Scan for the cell matching the given text and deliver its [x, y] coordinate at center. 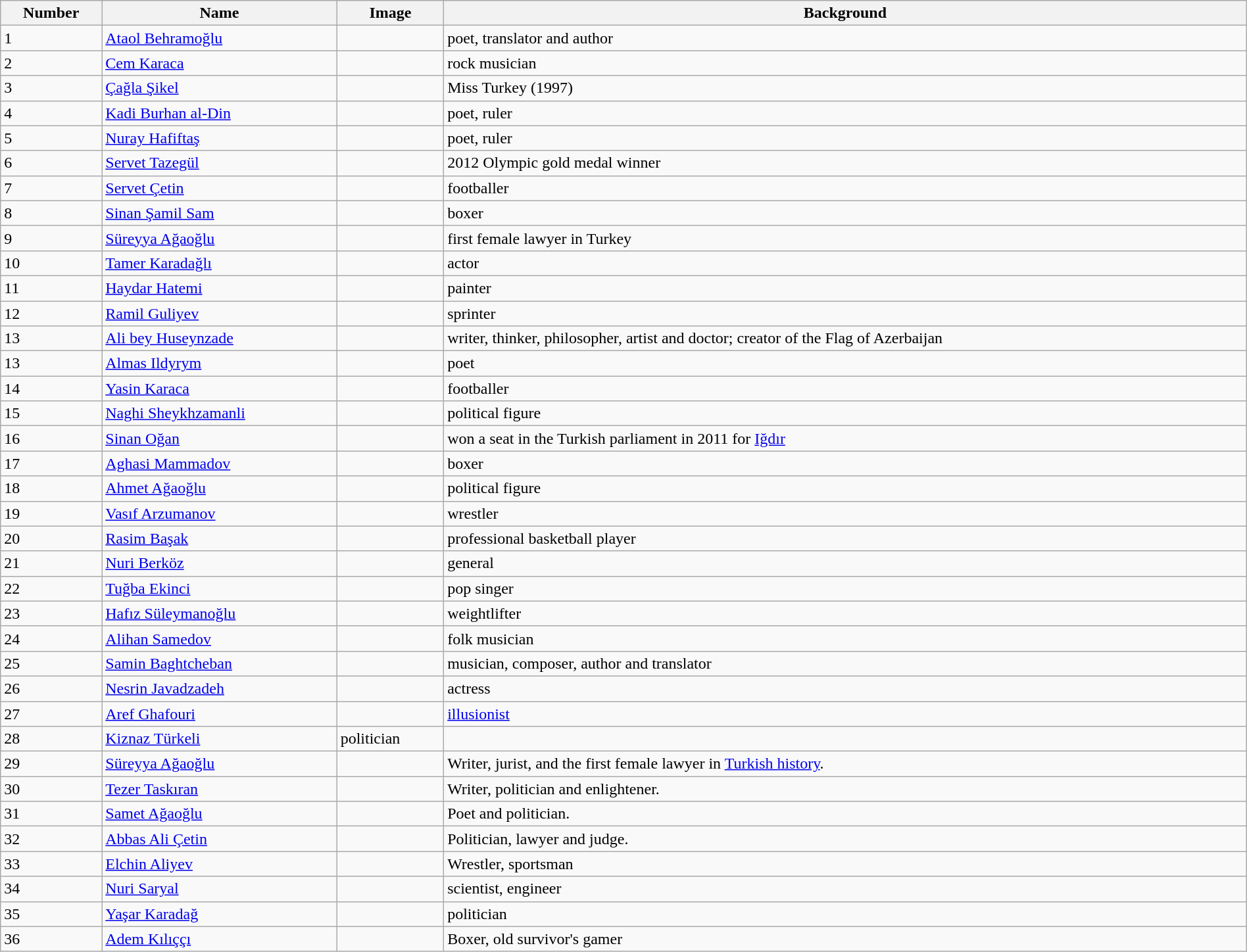
14 [51, 389]
9 [51, 238]
first female lawyer in Turkey [846, 238]
Adem Kılıççı [220, 939]
painter [846, 288]
17 [51, 464]
scientist, engineer [846, 889]
weightlifter [846, 613]
Alihan Samedov [220, 638]
Nuray Hafiftaş [220, 138]
25 [51, 663]
Nuri Berköz [220, 563]
Politician, lawyer and judge. [846, 839]
2012 Olympic gold medal winner [846, 163]
Writer, jurist, and the first female lawyer in Turkish history. [846, 764]
folk musician [846, 638]
Elchin Aliyev [220, 864]
1 [51, 38]
Haydar Hatemi [220, 288]
Naghi Sheykhzamanli [220, 414]
19 [51, 513]
Image [391, 13]
musician, composer, author and translator [846, 663]
32 [51, 839]
Rasim Başak [220, 538]
28 [51, 739]
Tezer Taskıran [220, 789]
Miss Turkey (1997) [846, 88]
Background [846, 13]
30 [51, 789]
3 [51, 88]
Cem Karaca [220, 63]
21 [51, 563]
actor [846, 263]
24 [51, 638]
Çağla Şikel [220, 88]
Samet Ağaoğlu [220, 814]
Wrestler, sportsman [846, 864]
Nuri Saryal [220, 889]
Aghasi Mammadov [220, 464]
Ahmet Ağaoğlu [220, 488]
33 [51, 864]
2 [51, 63]
writer, thinker, philosopher, artist and doctor; creator of the Flag of Azerbaijan [846, 339]
27 [51, 713]
20 [51, 538]
22 [51, 588]
Ataol Behramoğlu [220, 38]
5 [51, 138]
Tuğba Ekinci [220, 588]
Kadi Burhan al-Din [220, 113]
7 [51, 188]
Almas Ildyrym [220, 364]
16 [51, 439]
Yaşar Karadağ [220, 914]
poet [846, 364]
Yasin Karaca [220, 389]
26 [51, 688]
general [846, 563]
Aref Ghafouri [220, 713]
sprinter [846, 314]
Poet and politician. [846, 814]
34 [51, 889]
Hafız Süleymanoğlu [220, 613]
Sinan Şamil Sam [220, 213]
Nesrin Javadzadeh [220, 688]
Servet Çetin [220, 188]
actress [846, 688]
8 [51, 213]
15 [51, 414]
35 [51, 914]
6 [51, 163]
illusionist [846, 713]
wrestler [846, 513]
12 [51, 314]
Servet Tazegül [220, 163]
Ali bey Huseynzade [220, 339]
pop singer [846, 588]
won a seat in the Turkish parliament in 2011 for Iğdır [846, 439]
36 [51, 939]
Abbas Ali Çetin [220, 839]
23 [51, 613]
Writer, politician and enlightener. [846, 789]
29 [51, 764]
Samin Baghtcheban [220, 663]
Ramil Guliyev [220, 314]
10 [51, 263]
Vasıf Arzumanov [220, 513]
Sinan Oğan [220, 439]
Tamer Karadağlı [220, 263]
Number [51, 13]
11 [51, 288]
rock musician [846, 63]
Kiznaz Türkeli [220, 739]
poet, translator and author [846, 38]
Boxer, old survivor's gamer [846, 939]
4 [51, 113]
professional basketball player [846, 538]
31 [51, 814]
18 [51, 488]
Name [220, 13]
